Find where the given text appears and provide that cell's center as [x, y] coordinate. 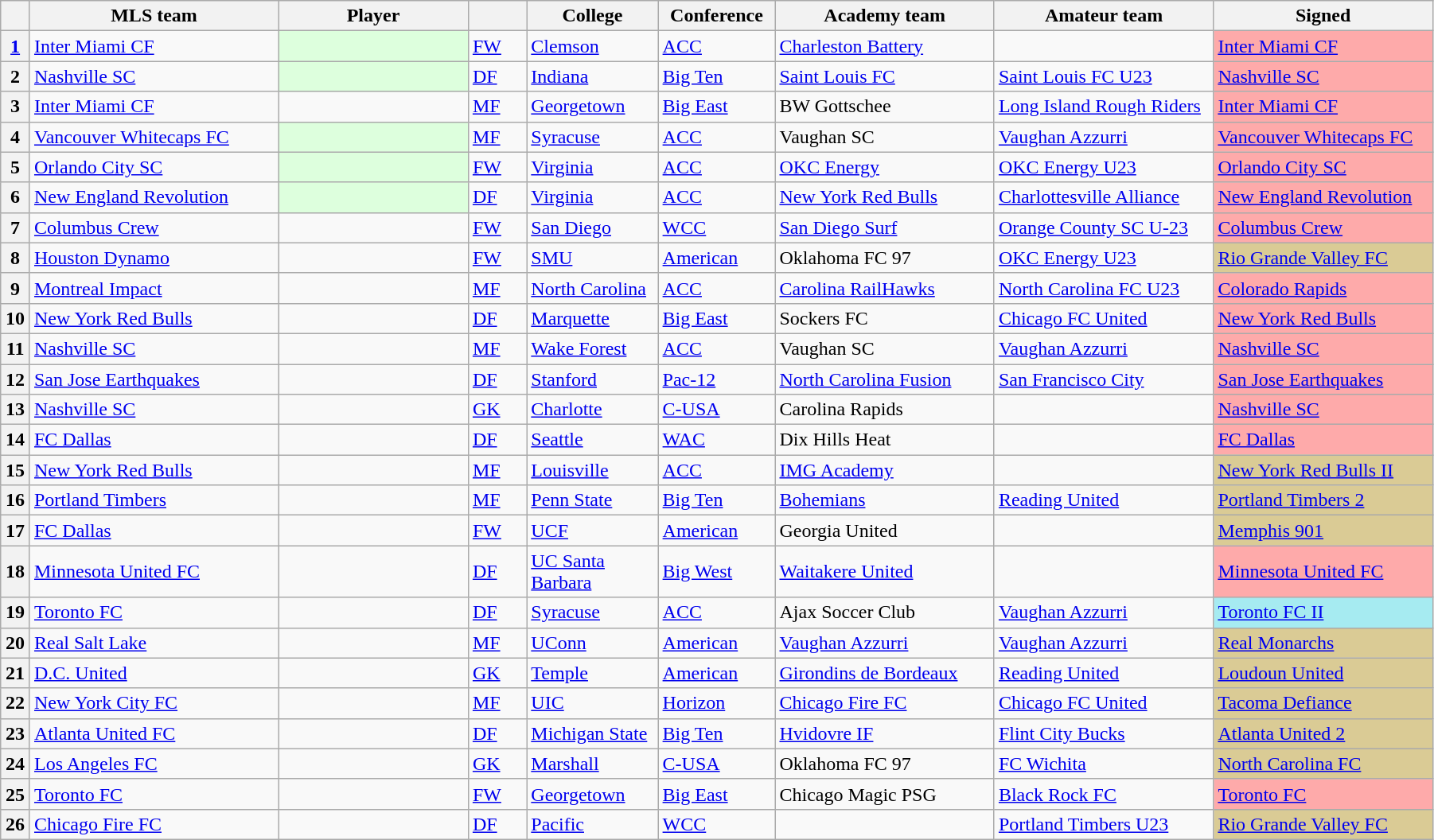
College [592, 16]
Hvidovre IF [885, 733]
Orange County SC U-23 [1103, 227]
UCF [592, 531]
26 [16, 824]
IMG Academy [885, 470]
7 [16, 227]
Colorado Rapids [1323, 288]
WAC [716, 440]
9 [16, 288]
Clemson [592, 46]
11 [16, 348]
OKC Energy [885, 167]
North Carolina [592, 288]
Amateur team [1103, 16]
13 [16, 410]
Chicago Magic PSG [885, 794]
New York City FC [154, 703]
Memphis 901 [1323, 531]
Marquette [592, 318]
Los Angeles FC [154, 764]
23 [16, 733]
UIC [592, 703]
Big West [716, 571]
3 [16, 107]
Portland Timbers U23 [1103, 824]
4 [16, 137]
Real Monarchs [1323, 643]
14 [16, 440]
Indiana [592, 76]
Charleston Battery [885, 46]
Ajax Soccer Club [885, 612]
6 [16, 197]
24 [16, 764]
19 [16, 612]
20 [16, 643]
Sockers FC [885, 318]
Montreal Impact [154, 288]
Michigan State [592, 733]
5 [16, 167]
Flint City Bucks [1103, 733]
Portland Timbers [154, 500]
17 [16, 531]
Conference [716, 16]
Georgia United [885, 531]
Girondins de Bordeaux [885, 673]
UConn [592, 643]
8 [16, 258]
Atlanta United FC [154, 733]
San Francisco City [1103, 379]
Waitakere United [885, 571]
New York Red Bulls II [1323, 470]
18 [16, 571]
15 [16, 470]
Wake Forest [592, 348]
UC Santa Barbara [592, 571]
D.C. United [154, 673]
Penn State [592, 500]
Houston Dynamo [154, 258]
Player [374, 16]
Marshall [592, 764]
FC Wichita [1103, 764]
Charlotte [592, 410]
Loudoun United [1323, 673]
Signed [1323, 16]
North Carolina FC U23 [1103, 288]
25 [16, 794]
San Diego [592, 227]
Carolina RailHawks [885, 288]
Atlanta United 2 [1323, 733]
Long Island Rough Riders [1103, 107]
21 [16, 673]
Seattle [592, 440]
Bohemians [885, 500]
MLS team [154, 16]
Saint Louis FC U23 [1103, 76]
10 [16, 318]
Pacific [592, 824]
Charlottesville Alliance [1103, 197]
Portland Timbers 2 [1323, 500]
Toronto FC II [1323, 612]
Black Rock FC [1103, 794]
North Carolina Fusion [885, 379]
Saint Louis FC [885, 76]
San Diego Surf [885, 227]
SMU [592, 258]
22 [16, 703]
Dix Hills Heat [885, 440]
12 [16, 379]
Carolina Rapids [885, 410]
North Carolina FC [1323, 764]
BW Gottschee [885, 107]
2 [16, 76]
Tacoma Defiance [1323, 703]
Stanford [592, 379]
Real Salt Lake [154, 643]
1 [16, 46]
Academy team [885, 16]
Horizon [716, 703]
Louisville [592, 470]
Pac-12 [716, 379]
Temple [592, 673]
16 [16, 500]
